Identify which cell holds the provided text, then report its (X, Y) central coordinate. 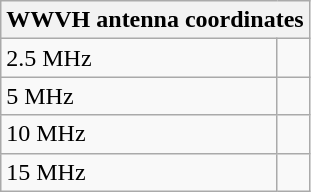
5 MHz (140, 96)
10 MHz (140, 134)
15 MHz (140, 172)
WWVH antenna coordinates (155, 20)
2.5 MHz (140, 58)
